Capture the cell that displays the provided text and extract its (x, y) central coordinate. 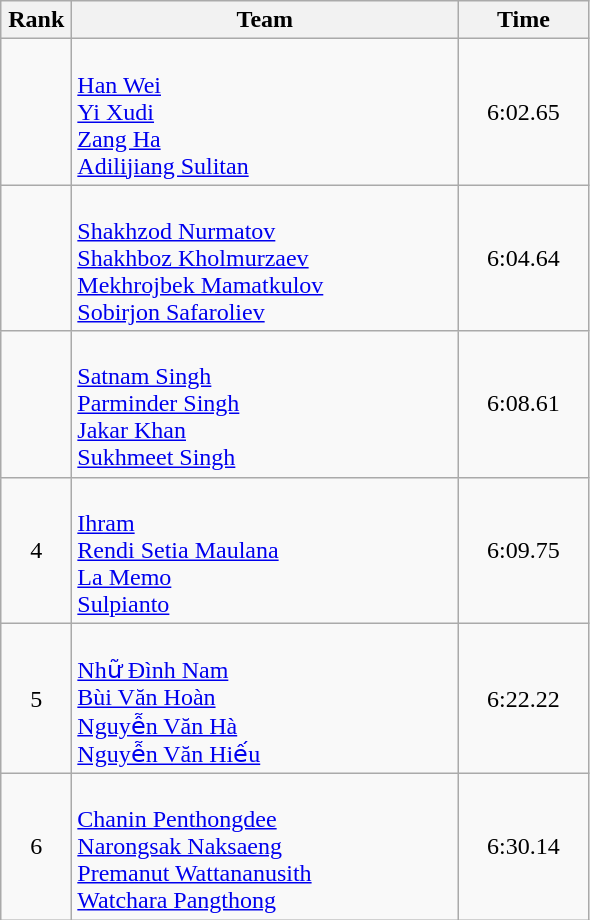
IhramRendi Setia MaulanaLa MemoSulpianto (265, 550)
Han WeiYi XudiZang HaAdilijiang Sulitan (265, 112)
6:22.22 (524, 698)
6:04.64 (524, 258)
6:30.14 (524, 847)
Rank (36, 20)
Shakhzod NurmatovShakhboz KholmurzaevMekhrojbek MamatkulovSobirjon Safaroliev (265, 258)
6:09.75 (524, 550)
6:02.65 (524, 112)
6 (36, 847)
Time (524, 20)
Nhữ Đình NamBùi Văn HoànNguyễn Văn HàNguyễn Văn Hiếu (265, 698)
Team (265, 20)
Chanin PenthongdeeNarongsak NaksaengPremanut WattananusithWatchara Pangthong (265, 847)
4 (36, 550)
6:08.61 (524, 404)
Satnam SinghParminder SinghJakar KhanSukhmeet Singh (265, 404)
5 (36, 698)
